From the cell containing the given text, extract its center point as [X, Y] coordinate. 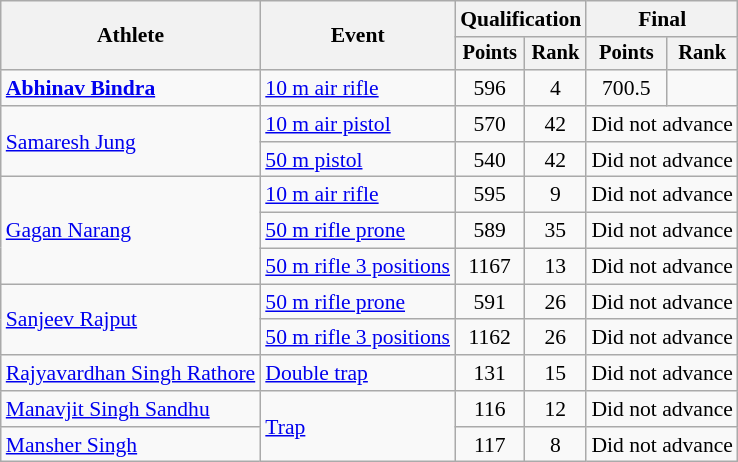
9 [555, 195]
116 [490, 409]
Trap [358, 426]
10 m air pistol [358, 124]
591 [490, 302]
50 m pistol [358, 160]
Athlete [131, 36]
131 [490, 373]
540 [490, 160]
700.5 [626, 88]
Event [358, 36]
596 [490, 88]
Abhinav Bindra [131, 88]
Rajyavardhan Singh Rathore [131, 373]
Double trap [358, 373]
13 [555, 267]
1167 [490, 267]
Qualification [520, 19]
15 [555, 373]
570 [490, 124]
Sanjeev Rajput [131, 320]
Gagan Narang [131, 230]
Final [662, 19]
35 [555, 231]
Samaresh Jung [131, 142]
589 [490, 231]
12 [555, 409]
Manavjit Singh Sandhu [131, 409]
595 [490, 195]
1162 [490, 338]
4 [555, 88]
